From the cell containing the given text, extract its center point as [X, Y] coordinate. 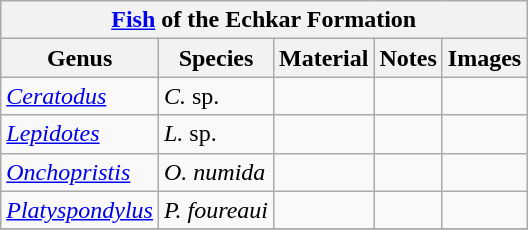
Platyspondylus [80, 210]
Species [216, 58]
Fish of the Echkar Formation [264, 20]
Lepidotes [80, 134]
P. foureaui [216, 210]
Images [484, 58]
C. sp. [216, 96]
Onchopristis [80, 172]
Material [324, 58]
Ceratodus [80, 96]
Notes [408, 58]
Genus [80, 58]
O. numida [216, 172]
L. sp. [216, 134]
